Provide the [X, Y] coordinate of the cell's center where the given text is located.  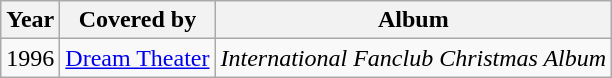
1996 [30, 58]
Covered by [138, 20]
International Fanclub Christmas Album [414, 58]
Album [414, 20]
Year [30, 20]
Dream Theater [138, 58]
